Pinpoint the cell where the given text exists, returning its [X, Y] midpoint coordinate. 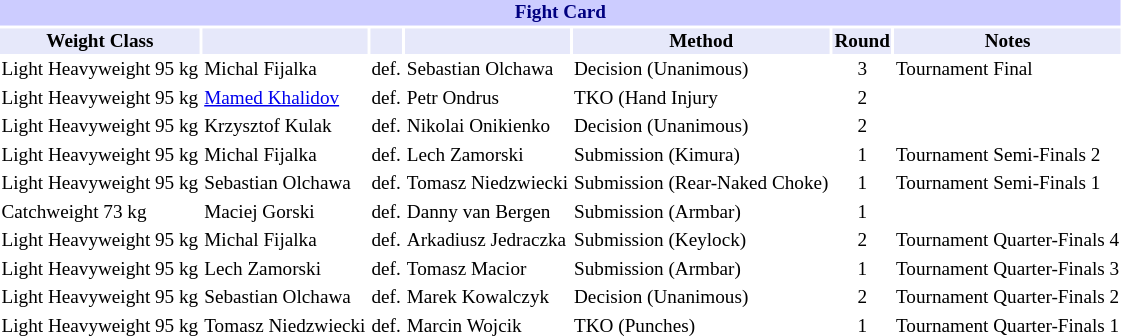
Nikolai Onikienko [487, 127]
Weight Class [100, 41]
Krzysztof Kulak [285, 127]
Marek Kowalczyk [487, 298]
Method [702, 41]
3 [862, 70]
Tournament Quarter-Finals 2 [1007, 298]
Maciej Gorski [285, 213]
Submission (Kimura) [702, 155]
Tournament Quarter-Finals 4 [1007, 241]
Tomasz Niedzwiecki [487, 184]
Tournament Quarter-Finals 3 [1007, 269]
Submission (Keylock) [702, 241]
Tournament Semi-Finals 1 [1007, 184]
Catchweight 73 kg [100, 213]
Round [862, 41]
Tournament Semi-Finals 2 [1007, 155]
Fight Card [560, 13]
Submission (Rear-Naked Choke) [702, 184]
Petr Ondrus [487, 99]
Tomasz Macior [487, 269]
Mamed Khalidov [285, 99]
Arkadiusz Jedraczka [487, 241]
TKO (Hand Injury [702, 99]
Notes [1007, 41]
Danny van Bergen [487, 213]
Tournament Final [1007, 70]
